Scan for the cell matching the given text and deliver its [x, y] coordinate at center. 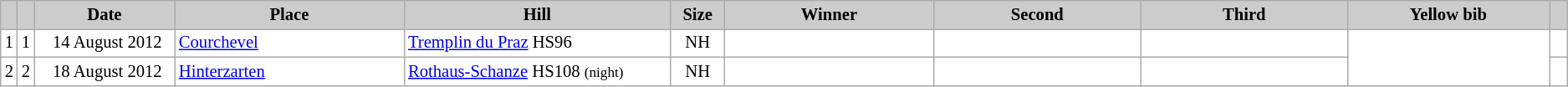
Second [1037, 14]
18 August 2012 [105, 71]
Courchevel [289, 43]
Hinterzarten [289, 71]
Date [105, 14]
Tremplin du Praz HS96 [537, 43]
Place [289, 14]
Hill [537, 14]
Third [1244, 14]
Size [697, 14]
Yellow bib [1448, 14]
Rothaus-Schanze HS108 (night) [537, 71]
14 August 2012 [105, 43]
Winner [830, 14]
